Capture the cell that displays the provided text and extract its [X, Y] central coordinate. 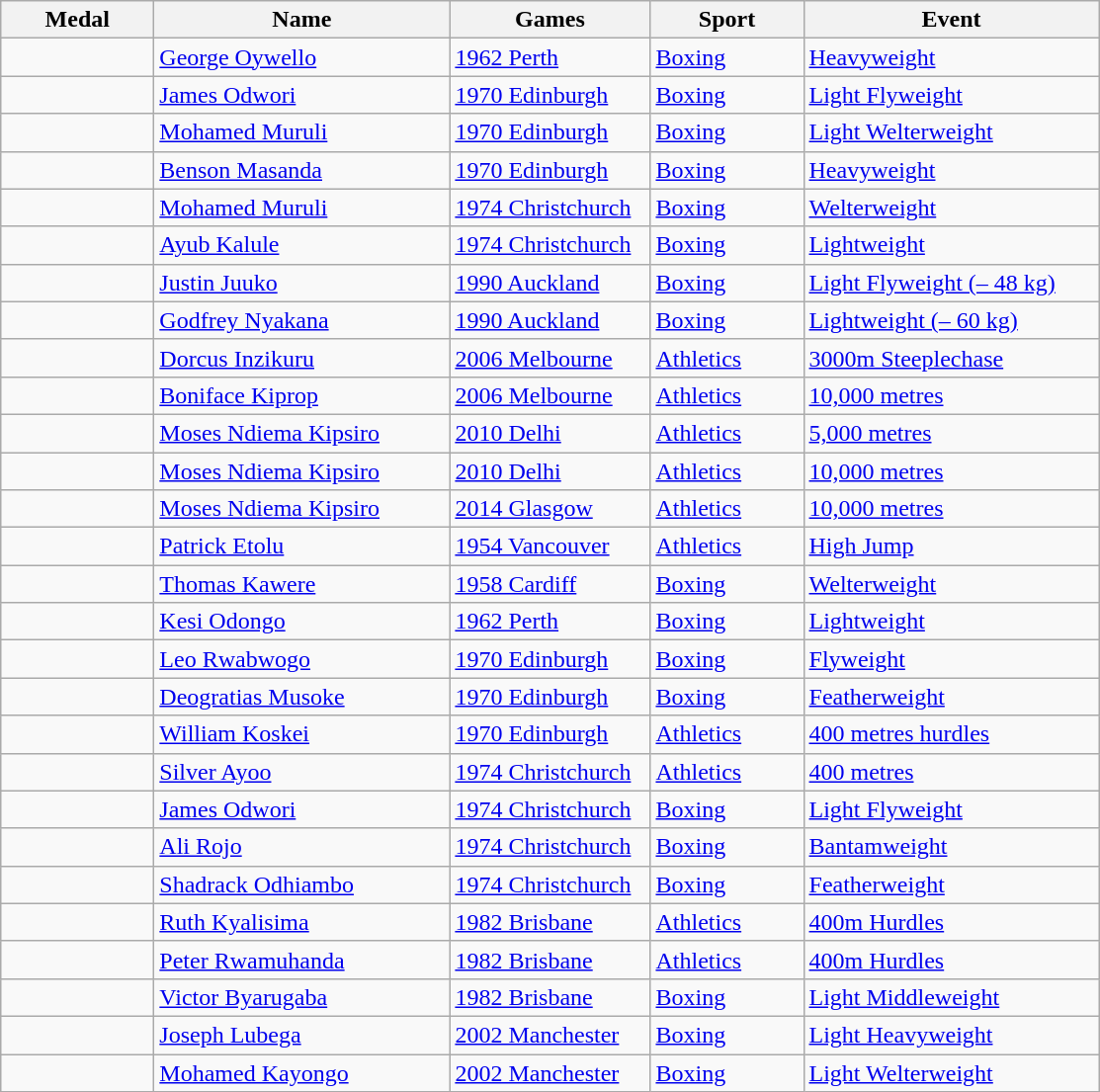
Leo Rwabwogo [302, 659]
Name [302, 20]
400 metres hurdles [951, 734]
Light Flyweight (– 48 kg) [951, 283]
Joseph Lubega [302, 1035]
Godfrey Nyakana [302, 320]
3000m Steeplechase [951, 358]
400 metres [951, 772]
Lightweight (– 60 kg) [951, 320]
Boniface Kiprop [302, 395]
Light Heavyweight [951, 1035]
Ali Rojo [302, 847]
Flyweight [951, 659]
William Koskei [302, 734]
Sport [727, 20]
Dorcus Inzikuru [302, 358]
Peter Rwamuhanda [302, 960]
Benson Masanda [302, 170]
Mohamed Kayongo [302, 1072]
High Jump [951, 546]
Thomas Kawere [302, 584]
Kesi Odongo [302, 622]
Victor Byarugaba [302, 997]
Ruth Kyalisima [302, 922]
Patrick Etolu [302, 546]
George Oywello [302, 57]
Medal [77, 20]
Ayub Kalule [302, 245]
5,000 metres [951, 433]
Games [550, 20]
Justin Juuko [302, 283]
Silver Ayoo [302, 772]
1954 Vancouver [550, 546]
Deogratias Musoke [302, 697]
Shadrack Odhiambo [302, 884]
1958 Cardiff [550, 584]
2014 Glasgow [550, 509]
Bantamweight [951, 847]
Light Middleweight [951, 997]
Event [951, 20]
